Extract the [x, y] coordinate from the center of the cell holding the provided text.  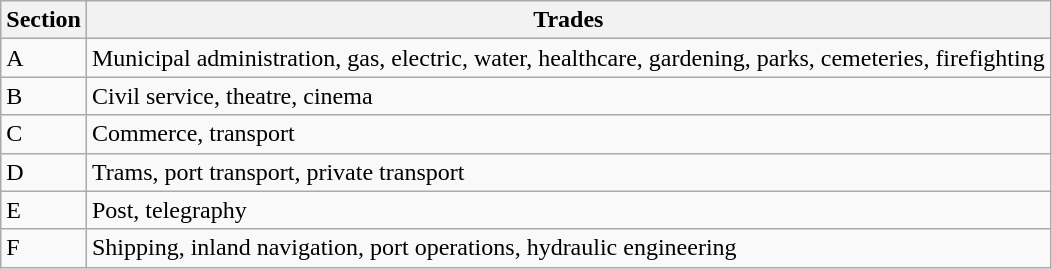
Trades [568, 20]
B [44, 96]
C [44, 134]
E [44, 210]
Civil service, theatre, cinema [568, 96]
Section [44, 20]
F [44, 248]
Municipal administration, gas, electric, water, healthcare, gardening, parks, cemeteries, firefighting [568, 58]
Post, telegraphy [568, 210]
Commerce, transport [568, 134]
Trams, port transport, private transport [568, 172]
D [44, 172]
Shipping, inland navigation, port operations, hydraulic engineering [568, 248]
A [44, 58]
